Locate the cell with the specified text and output its [X, Y] center coordinate. 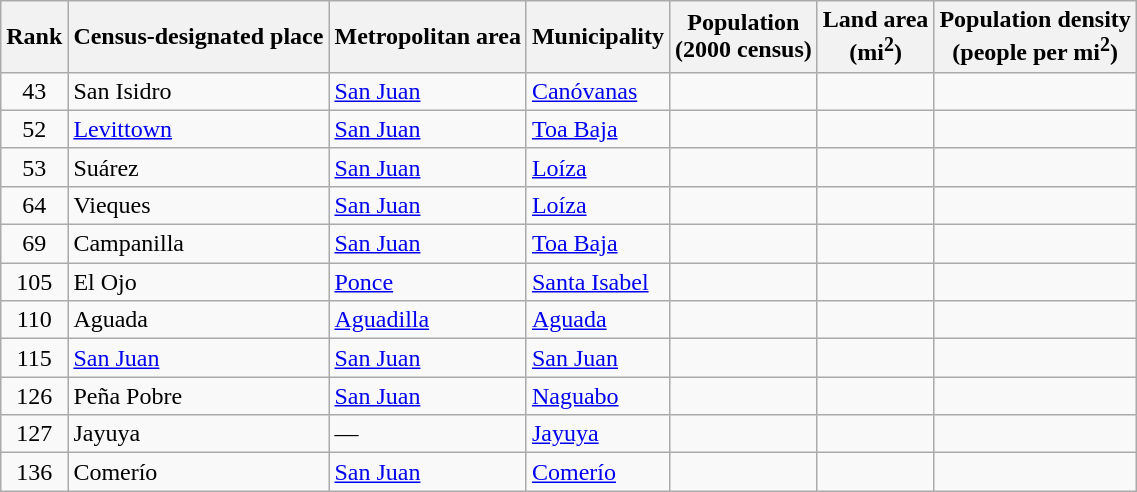
Campanilla [198, 244]
127 [34, 434]
Ponce [428, 282]
Municipality [598, 37]
136 [34, 472]
105 [34, 282]
110 [34, 320]
43 [34, 91]
Levittown [198, 129]
— [428, 434]
Census-designated place [198, 37]
Suárez [198, 167]
Canóvanas [598, 91]
Vieques [198, 205]
Naguabo [598, 396]
69 [34, 244]
Peña Pobre [198, 396]
Population density(people per mi2) [1035, 37]
Metropolitan area [428, 37]
53 [34, 167]
126 [34, 396]
Aguadilla [428, 320]
115 [34, 358]
San Isidro [198, 91]
Santa Isabel [598, 282]
64 [34, 205]
El Ojo [198, 282]
Land area(mi2) [876, 37]
Population(2000 census) [744, 37]
Rank [34, 37]
52 [34, 129]
